Find where the given text appears and provide that cell's center as (X, Y) coordinate. 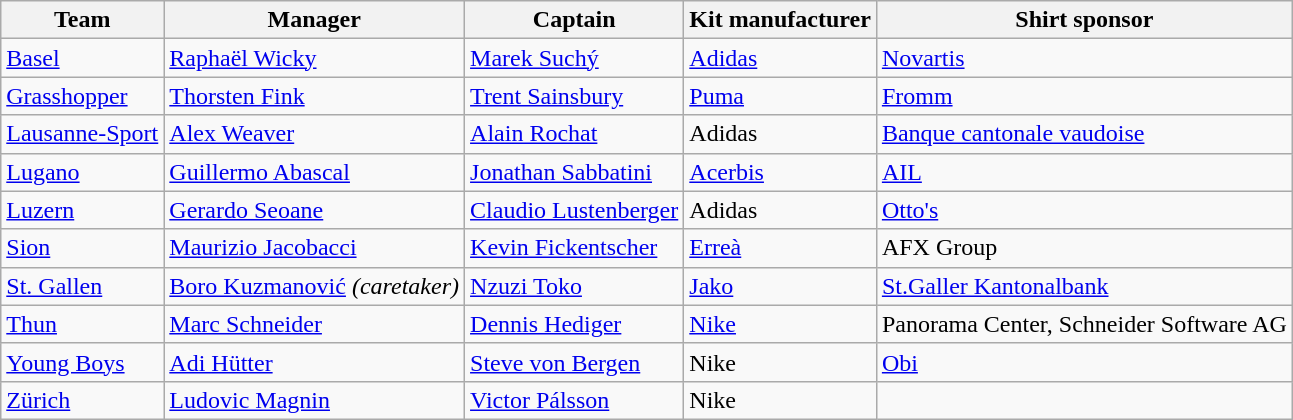
Thorsten Fink (314, 96)
Manager (314, 20)
Steve von Bergen (574, 362)
AIL (1084, 172)
Zürich (82, 400)
Alain Rochat (574, 134)
Young Boys (82, 362)
Grasshopper (82, 96)
Team (82, 20)
Maurizio Jacobacci (314, 248)
Marek Suchý (574, 58)
Banque cantonale vaudoise (1084, 134)
Erreà (780, 248)
Adi Hütter (314, 362)
Fromm (1084, 96)
Trent Sainsbury (574, 96)
Sion (82, 248)
Alex Weaver (314, 134)
Ludovic Magnin (314, 400)
St.Galler Kantonalbank (1084, 286)
Captain (574, 20)
St. Gallen (82, 286)
Jako (780, 286)
Novartis (1084, 58)
Shirt sponsor (1084, 20)
Dennis Hediger (574, 324)
Thun (82, 324)
Lausanne-Sport (82, 134)
Puma (780, 96)
Otto's (1084, 210)
Panorama Center, Schneider Software AG (1084, 324)
Kevin Fickentscher (574, 248)
AFX Group (1084, 248)
Luzern (82, 210)
Acerbis (780, 172)
Nzuzi Toko (574, 286)
Victor Pálsson (574, 400)
Marc Schneider (314, 324)
Gerardo Seoane (314, 210)
Claudio Lustenberger (574, 210)
Guillermo Abascal (314, 172)
Basel (82, 58)
Obi (1084, 362)
Lugano (82, 172)
Boro Kuzmanović (caretaker) (314, 286)
Jonathan Sabbatini (574, 172)
Kit manufacturer (780, 20)
Raphaël Wicky (314, 58)
